Return the [x, y] coordinate for the center point of the cell that contains the specified text.  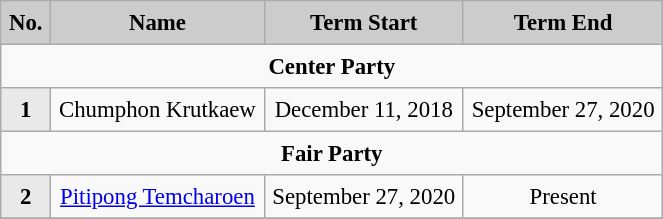
2 [26, 197]
December 11, 2018 [364, 110]
Center Party [332, 66]
Chumphon Krutkaew [158, 110]
Name [158, 23]
Fair Party [332, 153]
Pitipong Temcharoen [158, 197]
Present [562, 197]
1 [26, 110]
No. [26, 23]
Term Start [364, 23]
Term End [562, 23]
